Search for the cell housing the specified text and yield its [X, Y] center coordinate. 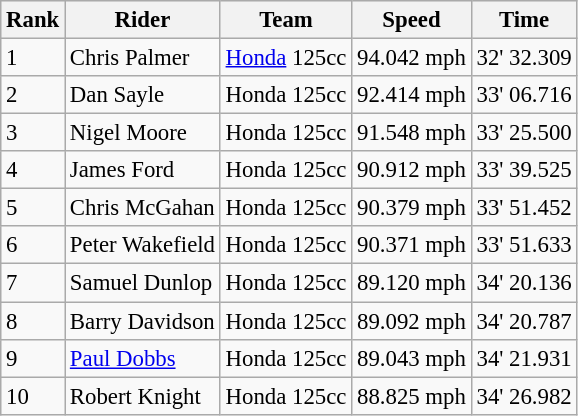
92.414 mph [412, 95]
2 [33, 95]
94.042 mph [412, 58]
8 [33, 321]
Time [524, 20]
Speed [412, 20]
90.371 mph [412, 245]
34' 20.136 [524, 283]
9 [33, 358]
33' 51.452 [524, 208]
Nigel Moore [143, 133]
34' 20.787 [524, 321]
Barry Davidson [143, 321]
33' 06.716 [524, 95]
33' 39.525 [524, 170]
3 [33, 133]
34' 26.982 [524, 396]
Rider [143, 20]
Robert Knight [143, 396]
34' 21.931 [524, 358]
Samuel Dunlop [143, 283]
32' 32.309 [524, 58]
91.548 mph [412, 133]
Chris Palmer [143, 58]
Rank [33, 20]
89.043 mph [412, 358]
90.379 mph [412, 208]
90.912 mph [412, 170]
5 [33, 208]
Dan Sayle [143, 95]
89.120 mph [412, 283]
33' 51.633 [524, 245]
7 [33, 283]
1 [33, 58]
88.825 mph [412, 396]
Team [286, 20]
Paul Dobbs [143, 358]
33' 25.500 [524, 133]
6 [33, 245]
Chris McGahan [143, 208]
10 [33, 396]
Peter Wakefield [143, 245]
89.092 mph [412, 321]
4 [33, 170]
James Ford [143, 170]
